Scan for the cell matching the given text and deliver its [X, Y] coordinate at center. 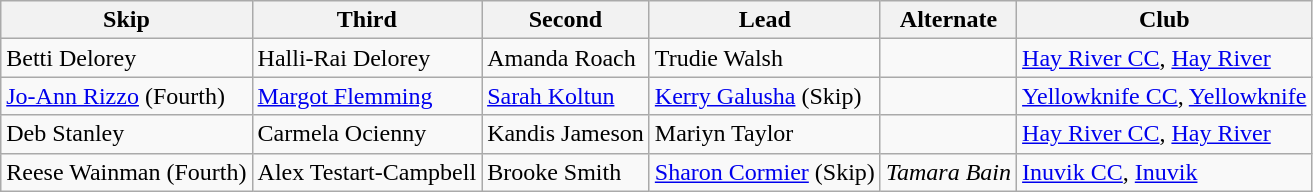
Alex Testart-Campbell [367, 172]
Amanda Roach [566, 58]
Carmela Ocienny [367, 134]
Inuvik CC, Inuvik [1164, 172]
Tamara Bain [948, 172]
Yellowknife CC, Yellowknife [1164, 96]
Club [1164, 20]
Sarah Koltun [566, 96]
Second [566, 20]
Reese Wainman (Fourth) [126, 172]
Jo-Ann Rizzo (Fourth) [126, 96]
Brooke Smith [566, 172]
Skip [126, 20]
Alternate [948, 20]
Kandis Jameson [566, 134]
Deb Stanley [126, 134]
Mariyn Taylor [764, 134]
Halli-Rai Delorey [367, 58]
Trudie Walsh [764, 58]
Kerry Galusha (Skip) [764, 96]
Margot Flemming [367, 96]
Betti Delorey [126, 58]
Lead [764, 20]
Sharon Cormier (Skip) [764, 172]
Third [367, 20]
